Locate the cell with the specified text and output its [X, Y] center coordinate. 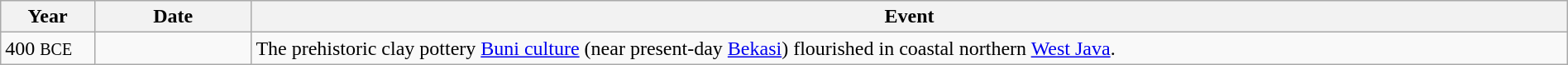
400 BCE [48, 48]
Date [172, 17]
Year [48, 17]
The prehistoric clay pottery Buni culture (near present-day Bekasi) flourished in coastal northern West Java. [910, 48]
Event [910, 17]
